From the cell containing the given text, extract its center point as (x, y) coordinate. 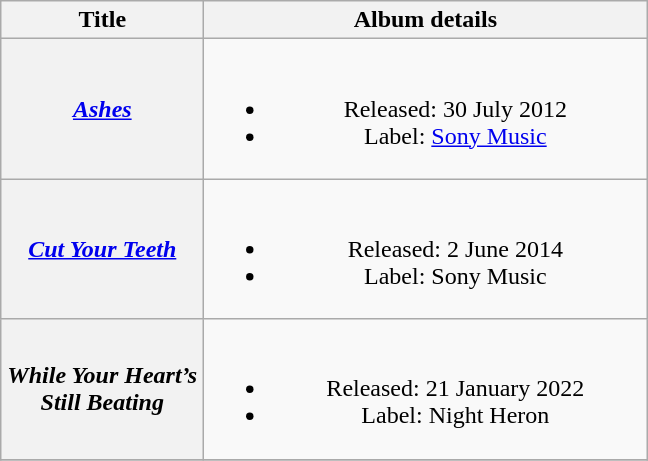
Ashes (102, 109)
Released: 2 June 2014Label: Sony Music (426, 249)
Title (102, 20)
Album details (426, 20)
While Your Heart’s Still Beating (102, 389)
Released: 21 January 2022Label: Night Heron (426, 389)
Released: 30 July 2012Label: Sony Music (426, 109)
Cut Your Teeth (102, 249)
